Capture the cell that displays the provided text and extract its [x, y] central coordinate. 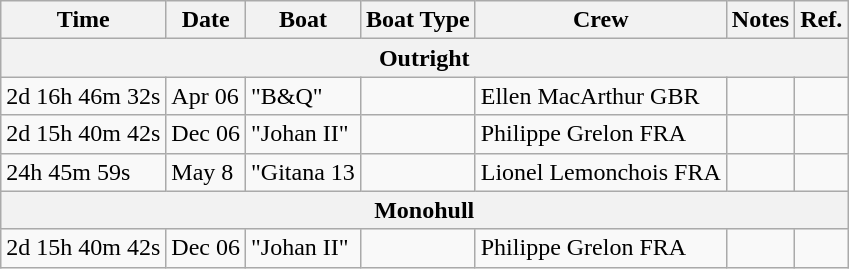
Notes [760, 20]
Monohull [424, 210]
Lionel Lemonchois FRA [600, 172]
Boat [304, 20]
Date [206, 20]
"Gitana 13 [304, 172]
Outright [424, 58]
Crew [600, 20]
Ellen MacArthur GBR [600, 96]
Ref. [822, 20]
Time [84, 20]
"B&Q" [304, 96]
Boat Type [418, 20]
24h 45m 59s [84, 172]
Apr 06 [206, 96]
May 8 [206, 172]
2d 16h 46m 32s [84, 96]
